Locate the cell with the specified text and output its (x, y) center coordinate. 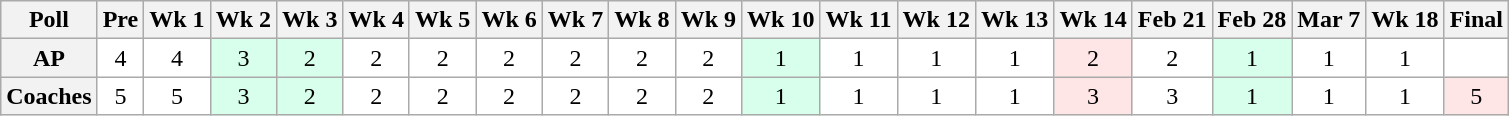
Wk 6 (509, 20)
Wk 9 (708, 20)
Poll (49, 20)
Coaches (49, 96)
Pre (120, 20)
Wk 11 (858, 20)
Mar 7 (1329, 20)
Wk 14 (1093, 20)
Wk 4 (376, 20)
Wk 18 (1405, 20)
AP (49, 58)
Feb 21 (1172, 20)
Wk 10 (781, 20)
Final (1476, 20)
Wk 2 (243, 20)
Wk 1 (177, 20)
Wk 13 (1014, 20)
Wk 5 (442, 20)
Wk 3 (310, 20)
Wk 12 (936, 20)
Wk 8 (642, 20)
Feb 28 (1252, 20)
Wk 7 (575, 20)
